Return [x, y] of the center of cell containing provided text 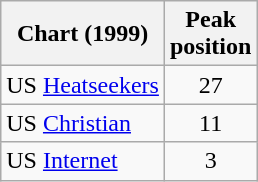
3 [210, 161]
Chart (1999) [83, 34]
Peakposition [210, 34]
US Christian [83, 123]
US Heatseekers [83, 85]
US Internet [83, 161]
27 [210, 85]
11 [210, 123]
